Provide the (x, y) coordinate of the cell's center where the given text is located.  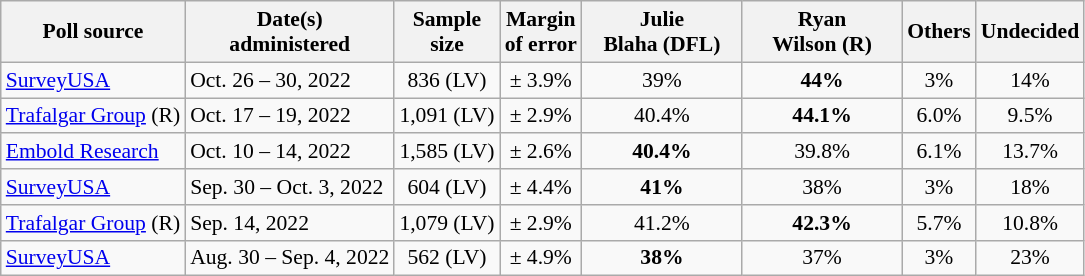
562 (LV) (446, 258)
5.7% (939, 223)
Marginof error (541, 32)
1,091 (LV) (446, 116)
Poll source (93, 32)
Sep. 14, 2022 (290, 223)
Oct. 26 – 30, 2022 (290, 80)
1,079 (LV) (446, 223)
Undecided (1030, 32)
14% (1030, 80)
23% (1030, 258)
42.3% (822, 223)
Sep. 30 – Oct. 3, 2022 (290, 187)
Oct. 10 – 14, 2022 (290, 152)
Embold Research (93, 152)
± 4.9% (541, 258)
44% (822, 80)
± 2.6% (541, 152)
41.2% (662, 223)
Others (939, 32)
39.8% (822, 152)
9.5% (1030, 116)
18% (1030, 187)
Oct. 17 – 19, 2022 (290, 116)
6.1% (939, 152)
41% (662, 187)
13.7% (1030, 152)
44.1% (822, 116)
RyanWilson (R) (822, 32)
39% (662, 80)
Date(s)administered (290, 32)
10.8% (1030, 223)
± 3.9% (541, 80)
6.0% (939, 116)
JulieBlaha (DFL) (662, 32)
37% (822, 258)
Samplesize (446, 32)
Aug. 30 – Sep. 4, 2022 (290, 258)
± 4.4% (541, 187)
604 (LV) (446, 187)
836 (LV) (446, 80)
1,585 (LV) (446, 152)
